Find where the given text appears and provide that cell's center as (X, Y) coordinate. 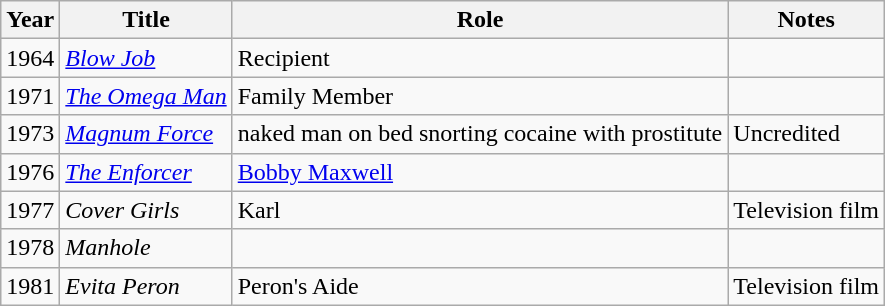
Blow Job (146, 58)
Peron's Aide (480, 286)
Evita Peron (146, 286)
1971 (30, 96)
1977 (30, 210)
1978 (30, 248)
Manhole (146, 248)
Cover Girls (146, 210)
Notes (806, 20)
Title (146, 20)
Karl (480, 210)
naked man on bed snorting cocaine with prostitute (480, 134)
1981 (30, 286)
Magnum Force (146, 134)
1973 (30, 134)
The Enforcer (146, 172)
Uncredited (806, 134)
Role (480, 20)
The Omega Man (146, 96)
Recipient (480, 58)
Bobby Maxwell (480, 172)
Family Member (480, 96)
1964 (30, 58)
1976 (30, 172)
Year (30, 20)
